Pinpoint the cell where the given text exists, returning its [x, y] midpoint coordinate. 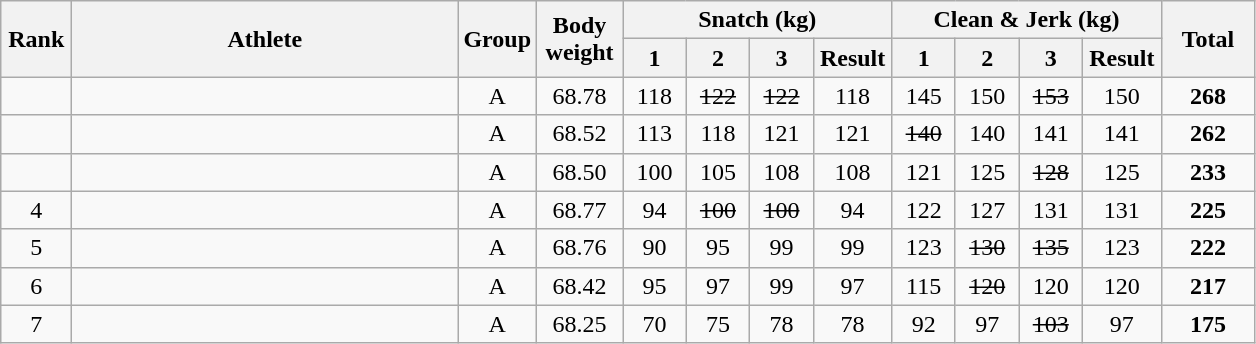
68.77 [580, 210]
175 [1208, 324]
Clean & Jerk (kg) [1026, 20]
6 [36, 286]
225 [1208, 210]
70 [655, 324]
68.52 [580, 134]
113 [655, 134]
68.76 [580, 248]
130 [987, 248]
115 [924, 286]
68.50 [580, 172]
92 [924, 324]
128 [1051, 172]
153 [1051, 96]
222 [1208, 248]
Total [1208, 39]
Snatch (kg) [758, 20]
68.78 [580, 96]
262 [1208, 134]
145 [924, 96]
68.25 [580, 324]
75 [718, 324]
Rank [36, 39]
5 [36, 248]
Body weight [580, 39]
127 [987, 210]
Group [498, 39]
103 [1051, 324]
105 [718, 172]
Athlete [265, 39]
135 [1051, 248]
233 [1208, 172]
4 [36, 210]
68.42 [580, 286]
7 [36, 324]
217 [1208, 286]
268 [1208, 96]
90 [655, 248]
